Search for the cell housing the specified text and yield its (X, Y) center coordinate. 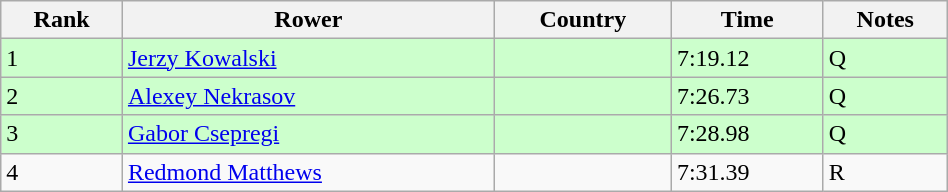
Notes (885, 20)
Rank (62, 20)
3 (62, 134)
7:31.39 (747, 172)
4 (62, 172)
Alexey Nekrasov (308, 96)
7:19.12 (747, 58)
Jerzy Kowalski (308, 58)
R (885, 172)
Country (582, 20)
Gabor Csepregi (308, 134)
2 (62, 96)
Rower (308, 20)
7:28.98 (747, 134)
1 (62, 58)
Time (747, 20)
7:26.73 (747, 96)
Redmond Matthews (308, 172)
